Return [X, Y] of the center of cell containing provided text 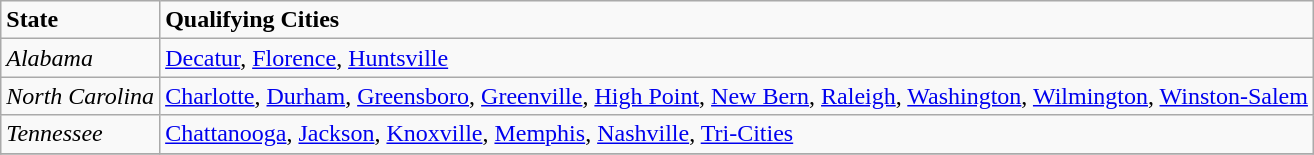
Alabama [80, 58]
Qualifying Cities [737, 20]
Decatur, Florence, Huntsville [737, 58]
Charlotte, Durham, Greensboro, Greenville, High Point, New Bern, Raleigh, Washington, Wilmington, Winston-Salem [737, 96]
Tennessee [80, 134]
North Carolina [80, 96]
State [80, 20]
Chattanooga, Jackson, Knoxville, Memphis, Nashville, Tri-Cities [737, 134]
